From the cell containing the given text, extract its center point as [x, y] coordinate. 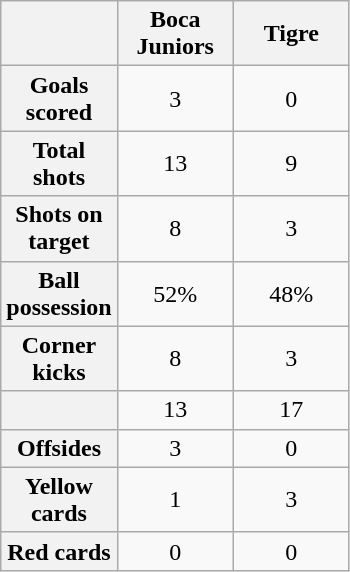
Yellow cards [59, 500]
1 [175, 500]
Goals scored [59, 98]
17 [291, 410]
Offsides [59, 448]
Boca Juniors [175, 34]
Shots on target [59, 228]
9 [291, 164]
Tigre [291, 34]
Total shots [59, 164]
Corner kicks [59, 358]
52% [175, 294]
Red cards [59, 551]
Ball possession [59, 294]
48% [291, 294]
